Pinpoint the cell where the given text exists, returning its [X, Y] midpoint coordinate. 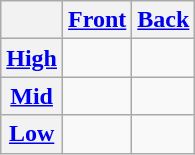
Front [98, 20]
High [32, 58]
Low [32, 134]
Back [164, 20]
Mid [32, 96]
